Pinpoint the cell where the given text exists, returning its (X, Y) midpoint coordinate. 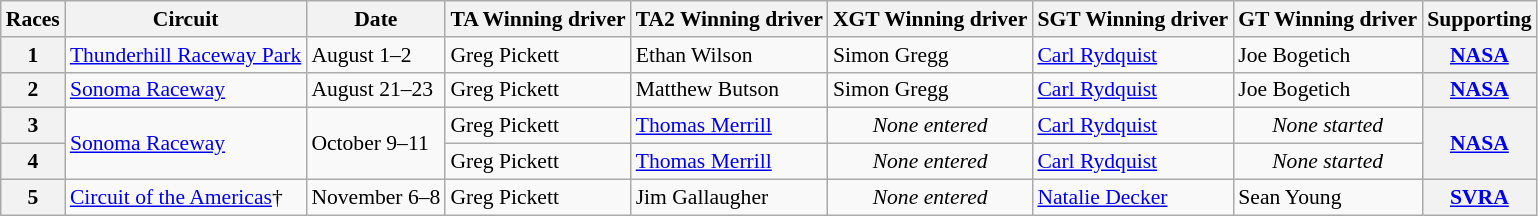
Ethan Wilson (730, 55)
SGT Winning driver (1132, 19)
Natalie Decker (1132, 197)
GT Winning driver (1328, 19)
1 (33, 55)
XGT Winning driver (930, 19)
October 9–11 (376, 144)
Supporting (1480, 19)
Matthew Butson (730, 90)
Circuit (186, 19)
TA2 Winning driver (730, 19)
Sean Young (1328, 197)
August 21–23 (376, 90)
Date (376, 19)
November 6–8 (376, 197)
TA Winning driver (538, 19)
3 (33, 126)
Races (33, 19)
4 (33, 162)
August 1–2 (376, 55)
2 (33, 90)
Circuit of the Americas† (186, 197)
Thunderhill Raceway Park (186, 55)
Jim Gallaugher (730, 197)
SVRA (1480, 197)
5 (33, 197)
